From the cell containing the given text, extract its center point as (X, Y) coordinate. 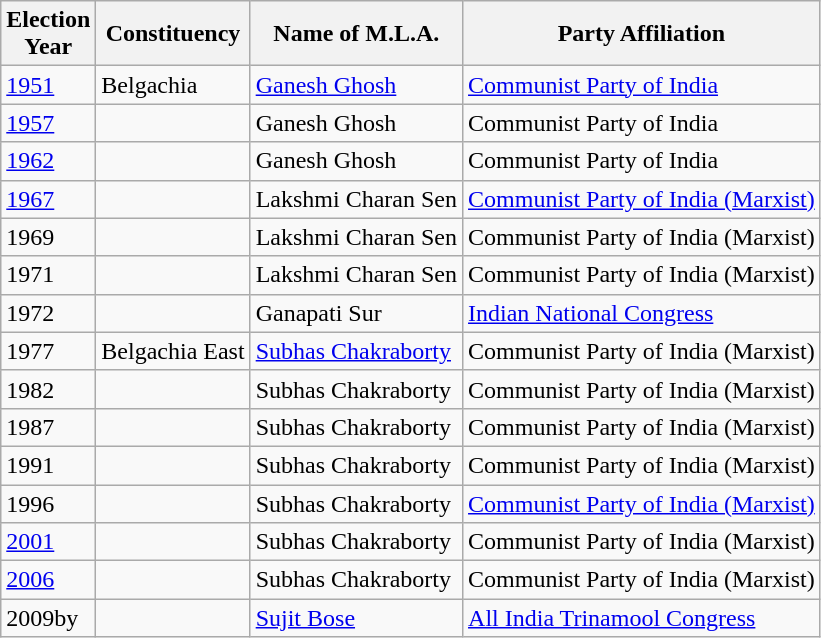
Belgachia (173, 85)
Name of M.L.A. (356, 34)
All India Trinamool Congress (642, 618)
Party Affiliation (642, 34)
Belgachia East (173, 351)
1957 (48, 123)
1991 (48, 465)
1951 (48, 85)
Sujit Bose (356, 618)
Ganapati Sur (356, 313)
2001 (48, 542)
1977 (48, 351)
1982 (48, 389)
1971 (48, 275)
Indian National Congress (642, 313)
1987 (48, 427)
2009by (48, 618)
2006 (48, 580)
Election Year (48, 34)
1969 (48, 237)
Constituency (173, 34)
1996 (48, 503)
1972 (48, 313)
1962 (48, 161)
1967 (48, 199)
